For the text-containing cell, return its midpoint in [x, y] coordinate format. 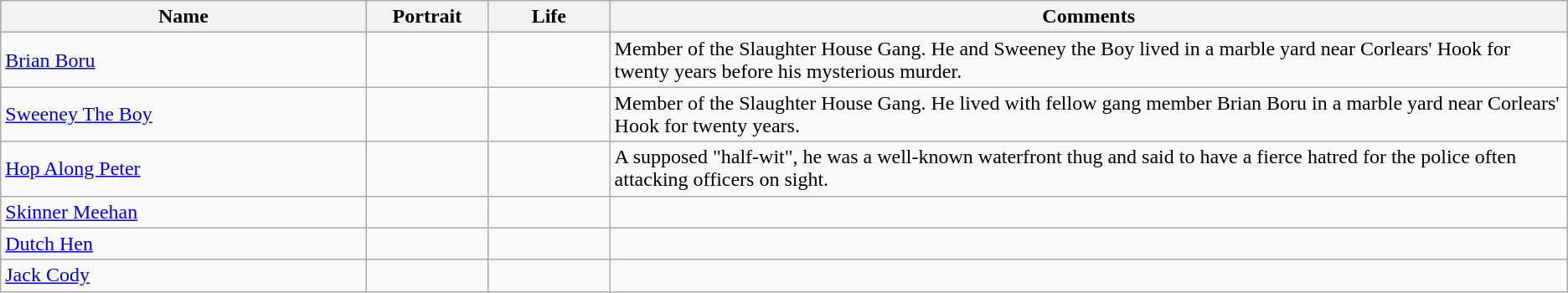
Portrait [427, 17]
Life [549, 17]
Comments [1089, 17]
Member of the Slaughter House Gang. He lived with fellow gang member Brian Boru in a marble yard near Corlears' Hook for twenty years. [1089, 114]
A supposed "half-wit", he was a well-known waterfront thug and said to have a fierce hatred for the police often attacking officers on sight. [1089, 169]
Name [183, 17]
Brian Boru [183, 60]
Skinner Meehan [183, 212]
Jack Cody [183, 275]
Sweeney The Boy [183, 114]
Dutch Hen [183, 244]
Hop Along Peter [183, 169]
Member of the Slaughter House Gang. He and Sweeney the Boy lived in a marble yard near Corlears' Hook for twenty years before his mysterious murder. [1089, 60]
